For the text-containing cell, return its midpoint in [x, y] coordinate format. 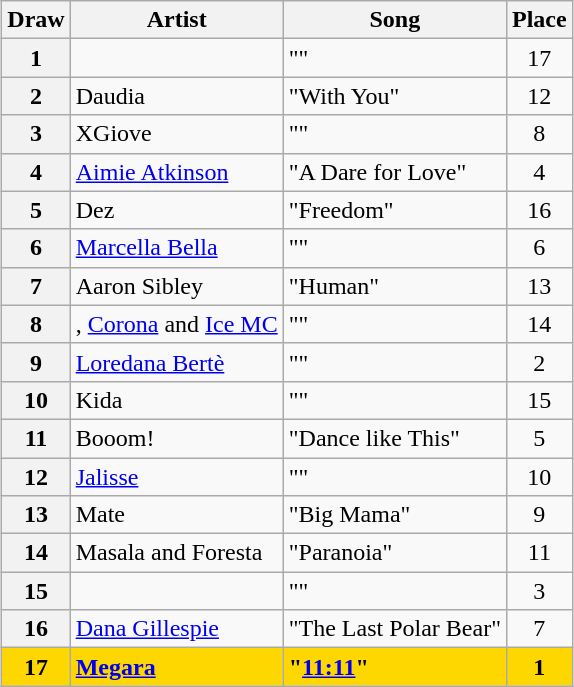
"Dance like This" [394, 438]
Mate [176, 515]
Aimie Atkinson [176, 172]
Booom! [176, 438]
Marcella Bella [176, 248]
Daudia [176, 96]
Kida [176, 400]
Draw [36, 20]
Jalisse [176, 477]
"11:11" [394, 667]
Loredana Bertè [176, 362]
"A Dare for Love" [394, 172]
XGiove [176, 134]
Song [394, 20]
"The Last Polar Bear" [394, 629]
"Paranoia" [394, 553]
Dana Gillespie [176, 629]
"With You" [394, 96]
Artist [176, 20]
"Freedom" [394, 210]
, Corona and Ice MC [176, 324]
"Big Mama" [394, 515]
"Human" [394, 286]
Place [539, 20]
Megara [176, 667]
Masala and Foresta [176, 553]
Dez [176, 210]
Aaron Sibley [176, 286]
